Find where the given text appears and provide that cell's center as (x, y) coordinate. 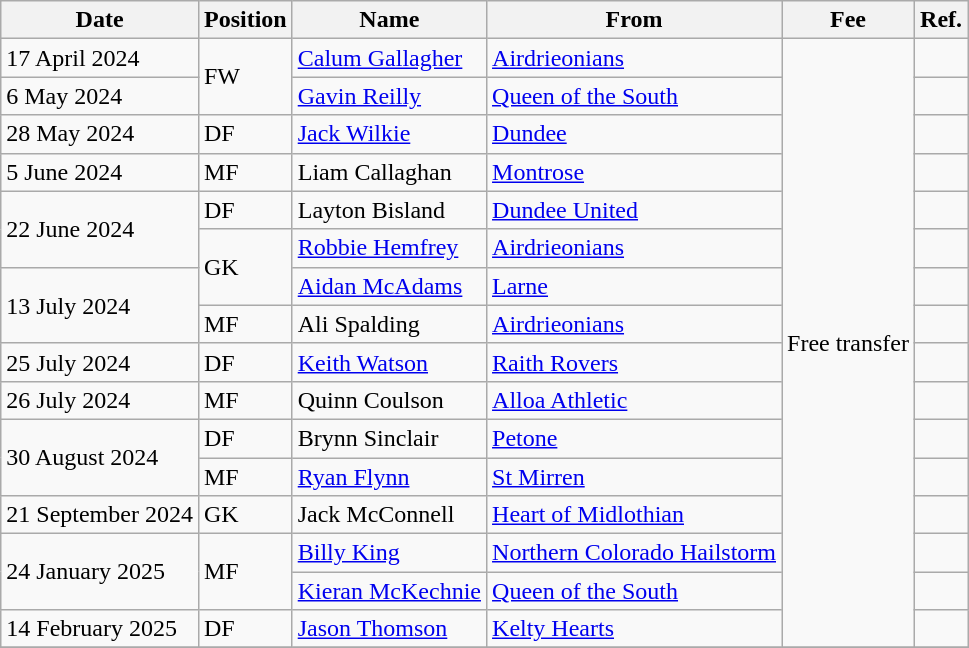
St Mirren (634, 477)
Keith Watson (389, 362)
Petone (634, 438)
14 February 2025 (100, 629)
Alloa Athletic (634, 400)
Ref. (942, 20)
6 May 2024 (100, 96)
24 January 2025 (100, 572)
Montrose (634, 172)
Jack Wilkie (389, 134)
30 August 2024 (100, 457)
Jason Thomson (389, 629)
28 May 2024 (100, 134)
Kieran McKechnie (389, 591)
Aidan McAdams (389, 286)
Gavin Reilly (389, 96)
Brynn Sinclair (389, 438)
Ali Spalding (389, 324)
Dundee (634, 134)
Robbie Hemfrey (389, 248)
21 September 2024 (100, 515)
Ryan Flynn (389, 477)
25 July 2024 (100, 362)
Free transfer (848, 344)
26 July 2024 (100, 400)
Liam Callaghan (389, 172)
Calum Gallagher (389, 58)
Date (100, 20)
Layton Bisland (389, 210)
5 June 2024 (100, 172)
FW (245, 77)
Position (245, 20)
Heart of Midlothian (634, 515)
13 July 2024 (100, 305)
Dundee United (634, 210)
Jack McConnell (389, 515)
Quinn Coulson (389, 400)
22 June 2024 (100, 229)
Name (389, 20)
17 April 2024 (100, 58)
Larne (634, 286)
Billy King (389, 553)
Kelty Hearts (634, 629)
From (634, 20)
Northern Colorado Hailstorm (634, 553)
Raith Rovers (634, 362)
Fee (848, 20)
